Locate the cell with the specified text and output its [x, y] center coordinate. 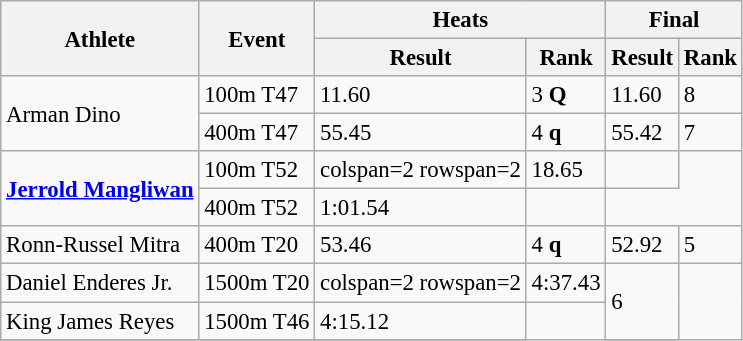
3 Q [566, 95]
55.42 [642, 133]
4:37.43 [566, 283]
100m T47 [257, 95]
Arman Dino [100, 114]
100m T52 [257, 170]
Ronn-Russel Mitra [100, 245]
7 [710, 133]
King James Reyes [100, 321]
5 [710, 245]
4:15.12 [421, 321]
Daniel Enderes Jr. [100, 283]
55.45 [421, 133]
Final [674, 20]
1500m T46 [257, 321]
400m T47 [257, 133]
Event [257, 38]
1:01.54 [421, 208]
6 [642, 302]
8 [710, 95]
53.46 [421, 245]
400m T52 [257, 208]
Heats [460, 20]
400m T20 [257, 245]
18.65 [566, 170]
1500m T20 [257, 283]
52.92 [642, 245]
Jerrold Mangliwan [100, 188]
Athlete [100, 38]
